Identify which cell holds the provided text, then report its [x, y] central coordinate. 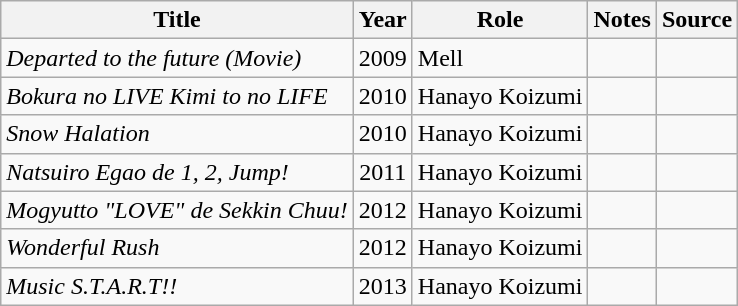
Bokura no LIVE Kimi to no LIFE [177, 96]
2009 [382, 58]
Notes [622, 20]
Music S.T.A.R.T!! [177, 286]
Mogyutto "LOVE" de Sekkin Chuu! [177, 210]
Source [696, 20]
Role [500, 20]
Title [177, 20]
Wonderful Rush [177, 248]
Snow Halation [177, 134]
Departed to the future (Movie) [177, 58]
2011 [382, 172]
2013 [382, 286]
Natsuiro Egao de 1, 2, Jump! [177, 172]
Year [382, 20]
Mell [500, 58]
